Capture the cell that displays the provided text and extract its (x, y) central coordinate. 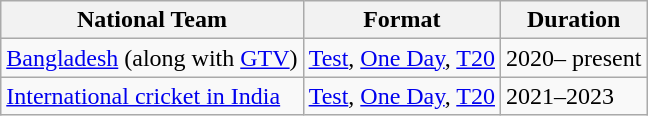
2020– present (574, 58)
Bangladesh (along with GTV) (152, 58)
National Team (152, 20)
Duration (574, 20)
International cricket in India (152, 96)
Format (402, 20)
2021–2023 (574, 96)
